Identify which cell holds the provided text, then report its [x, y] central coordinate. 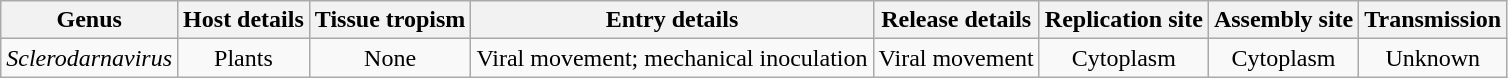
Viral movement; mechanical inoculation [672, 58]
None [390, 58]
Transmission [1433, 20]
Entry details [672, 20]
Assembly site [1283, 20]
Viral movement [956, 58]
Replication site [1124, 20]
Release details [956, 20]
Sclerodarnavirus [90, 58]
Genus [90, 20]
Plants [244, 58]
Unknown [1433, 58]
Host details [244, 20]
Tissue tropism [390, 20]
